Locate the cell with the specified text and output its [x, y] center coordinate. 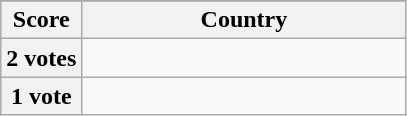
Country [244, 20]
2 votes [42, 58]
Score [42, 20]
1 vote [42, 96]
